Capture the cell that displays the provided text and extract its [x, y] central coordinate. 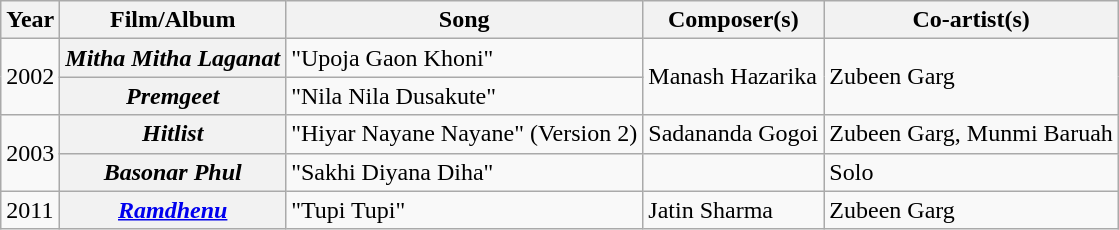
Solo [972, 172]
"Hiyar Nayane Nayane" (Version 2) [464, 134]
Jatin Sharma [734, 210]
"Sakhi Diyana Diha" [464, 172]
Song [464, 20]
Ramdhenu [173, 210]
Mitha Mitha Laganat [173, 58]
"Nila Nila Dusakute" [464, 96]
Hitlist [173, 134]
Year [30, 20]
"Upoja Gaon Khoni" [464, 58]
Co-artist(s) [972, 20]
2011 [30, 210]
2003 [30, 153]
Manash Hazarika [734, 77]
Composer(s) [734, 20]
Film/Album [173, 20]
Zubeen Garg, Munmi Baruah [972, 134]
Sadananda Gogoi [734, 134]
2002 [30, 77]
Basonar Phul [173, 172]
"Tupi Tupi" [464, 210]
Premgeet [173, 96]
